Return (x, y) of the center of cell containing provided text 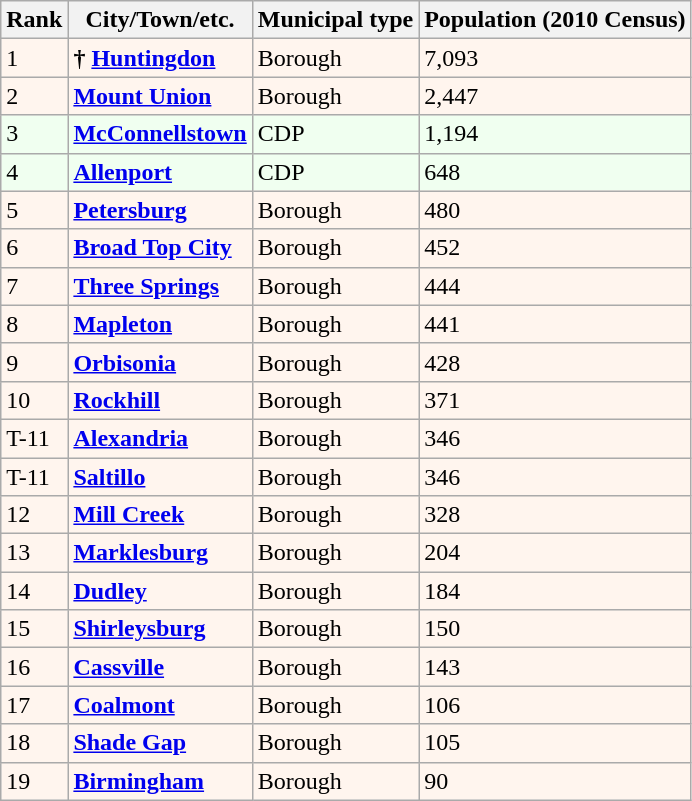
6 (34, 248)
Dudley (160, 591)
7,093 (555, 58)
Mapleton (160, 324)
1 (34, 58)
Broad Top City (160, 248)
Allenport (160, 172)
9 (34, 362)
Saltillo (160, 477)
Cassville (160, 667)
7 (34, 286)
8 (34, 324)
Shirleysburg (160, 629)
19 (34, 781)
† Huntingdon (160, 58)
18 (34, 743)
143 (555, 667)
Alexandria (160, 438)
Rockhill (160, 400)
14 (34, 591)
16 (34, 667)
648 (555, 172)
Municipal type (335, 20)
Coalmont (160, 705)
17 (34, 705)
City/Town/etc. (160, 20)
150 (555, 629)
428 (555, 362)
184 (555, 591)
90 (555, 781)
4 (34, 172)
Orbisonia (160, 362)
328 (555, 515)
Rank (34, 20)
Petersburg (160, 210)
10 (34, 400)
441 (555, 324)
444 (555, 286)
2,447 (555, 96)
452 (555, 248)
106 (555, 705)
McConnellstown (160, 134)
5 (34, 210)
Mill Creek (160, 515)
105 (555, 743)
204 (555, 553)
Mount Union (160, 96)
12 (34, 515)
2 (34, 96)
480 (555, 210)
3 (34, 134)
15 (34, 629)
13 (34, 553)
1,194 (555, 134)
Population (2010 Census) (555, 20)
Three Springs (160, 286)
371 (555, 400)
Birmingham (160, 781)
Marklesburg (160, 553)
Shade Gap (160, 743)
